Determine the [x, y] coordinate at the center of the cell enclosing the given text.  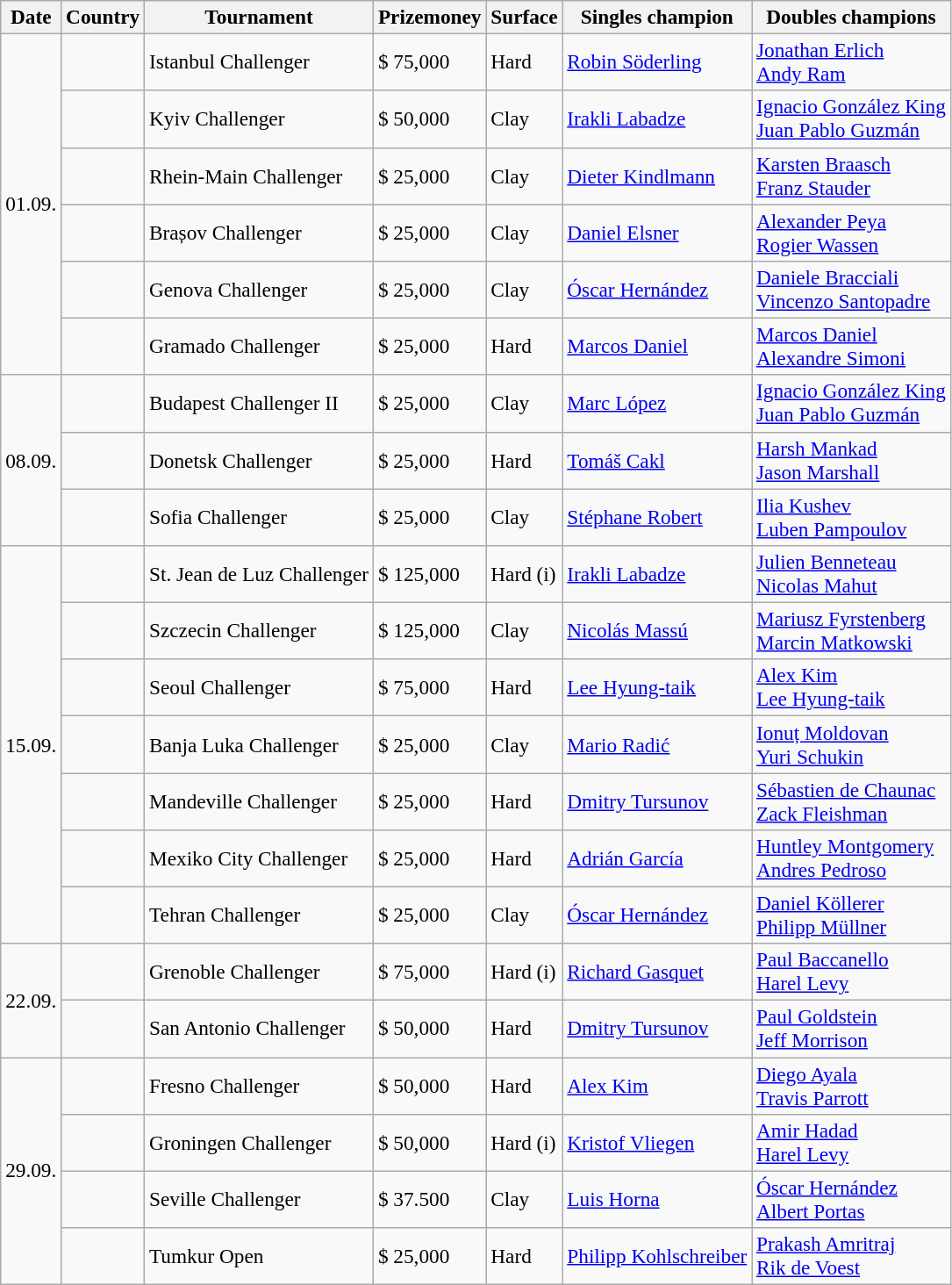
San Antonio Challenger [260, 1029]
Lee Hyung-taik [657, 688]
Grenoble Challenger [260, 973]
Harsh Mankad Jason Marshall [851, 460]
Marc López [657, 404]
Szczecin Challenger [260, 630]
Seville Challenger [260, 1199]
Gramado Challenger [260, 346]
15.09. [32, 744]
Singles champion [657, 17]
22.09. [32, 1001]
Ionuț Moldovan Yuri Schukin [851, 744]
Tournament [260, 17]
29.09. [32, 1171]
Mandeville Challenger [260, 800]
Óscar Hernández Albert Portas [851, 1199]
Amir Hadad Harel Levy [851, 1143]
Huntley Montgomery Andres Pedroso [851, 858]
Banja Luka Challenger [260, 744]
08.09. [32, 460]
Date [32, 17]
Julien Benneteau Nicolas Mahut [851, 574]
Paul Baccanello Harel Levy [851, 973]
Luis Horna [657, 1199]
Karsten Braasch Franz Stauder [851, 176]
Brașov Challenger [260, 232]
Ilia Kushev Luben Pampoulov [851, 516]
Dieter Kindlmann [657, 176]
Tomáš Cakl [657, 460]
Jonathan Erlich Andy Ram [851, 61]
Alexander Peya Rogier Wassen [851, 232]
Budapest Challenger II [260, 404]
Surface [525, 17]
$ 37.500 [429, 1199]
Kristof Vliegen [657, 1143]
Country [104, 17]
Seoul Challenger [260, 688]
Robin Söderling [657, 61]
Alex Kim [657, 1085]
St. Jean de Luz Challenger [260, 574]
Rhein-Main Challenger [260, 176]
Tehran Challenger [260, 915]
Daniele Bracciali Vincenzo Santopadre [851, 290]
Tumkur Open [260, 1255]
01.09. [32, 204]
Istanbul Challenger [260, 61]
Prizemoney [429, 17]
Diego Ayala Travis Parrott [851, 1085]
Alex Kim Lee Hyung-taik [851, 688]
Prakash Amritraj Rik de Voest [851, 1255]
Philipp Kohlschreiber [657, 1255]
Daniel Köllerer Philipp Müllner [851, 915]
Doubles champions [851, 17]
Richard Gasquet [657, 973]
Kyiv Challenger [260, 119]
Sébastien de Chaunac Zack Fleishman [851, 800]
Sofia Challenger [260, 516]
Donetsk Challenger [260, 460]
Daniel Elsner [657, 232]
Marcos Daniel Alexandre Simoni [851, 346]
Paul Goldstein Jeff Morrison [851, 1029]
Fresno Challenger [260, 1085]
Groningen Challenger [260, 1143]
Nicolás Massú [657, 630]
Genova Challenger [260, 290]
Mariusz Fyrstenberg Marcin Matkowski [851, 630]
Adrián García [657, 858]
Stéphane Robert [657, 516]
Marcos Daniel [657, 346]
Mexiko City Challenger [260, 858]
Mario Radić [657, 744]
